Scan for the cell matching the given text and deliver its (x, y) coordinate at center. 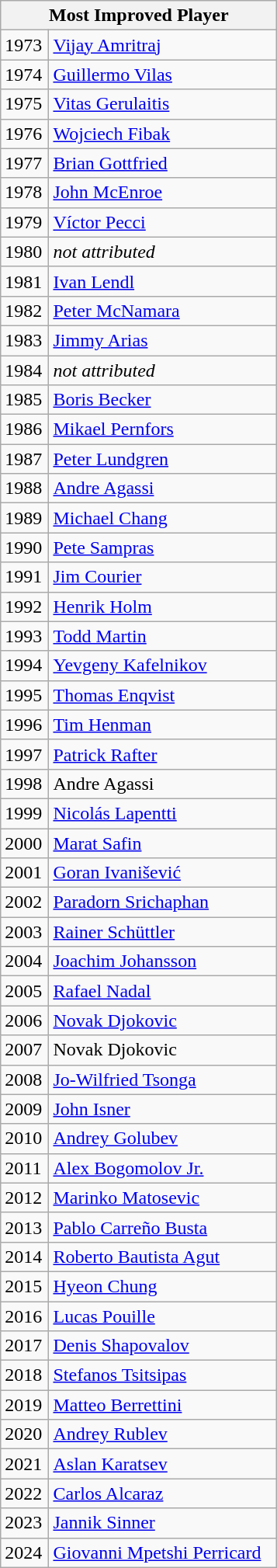
1995 (25, 695)
Vijay Amritraj (163, 45)
2015 (25, 1286)
1978 (25, 193)
1975 (25, 104)
2017 (25, 1346)
1981 (25, 281)
1996 (25, 725)
Giovanni Mpetshi Perricard (163, 1552)
1993 (25, 636)
2012 (25, 1198)
1999 (25, 813)
2021 (25, 1464)
1994 (25, 666)
2009 (25, 1109)
2014 (25, 1257)
Michael Chang (163, 518)
1980 (25, 252)
2011 (25, 1168)
Guillermo Vilas (163, 75)
Jo-Wilfried Tsonga (163, 1080)
Mikael Pernfors (163, 429)
Víctor Pecci (163, 222)
Peter McNamara (163, 311)
1976 (25, 134)
1989 (25, 518)
1986 (25, 429)
Rainer Schüttler (163, 932)
2005 (25, 991)
1991 (25, 577)
2006 (25, 1020)
Jannik Sinner (163, 1523)
1979 (25, 222)
1983 (25, 340)
1988 (25, 488)
2002 (25, 902)
Goran Ivanišević (163, 873)
Pete Sampras (163, 548)
Alex Bogomolov Jr. (163, 1168)
John McEnroe (163, 193)
1987 (25, 459)
2016 (25, 1316)
2004 (25, 961)
1990 (25, 548)
Jimmy Arias (163, 340)
Peter Lundgren (163, 459)
Andrey Golubev (163, 1139)
1985 (25, 400)
Henrik Holm (163, 607)
Stefanos Tsitsipas (163, 1375)
Thomas Enqvist (163, 695)
Todd Martin (163, 636)
Boris Becker (163, 400)
Most Improved Player (139, 16)
Jim Courier (163, 577)
1974 (25, 75)
2007 (25, 1050)
2013 (25, 1227)
2008 (25, 1080)
Rafael Nadal (163, 991)
Lucas Pouille (163, 1316)
Pablo Carreño Busta (163, 1227)
Aslan Karatsev (163, 1464)
Matteo Berrettini (163, 1405)
2019 (25, 1405)
Hyeon Chung (163, 1286)
John Isner (163, 1109)
2003 (25, 932)
Joachim Johansson (163, 961)
Tim Henman (163, 725)
2020 (25, 1434)
2000 (25, 843)
1997 (25, 754)
1998 (25, 784)
1973 (25, 45)
1984 (25, 370)
Brian Gottfried (163, 163)
Wojciech Fibak (163, 134)
Roberto Bautista Agut (163, 1257)
Paradorn Srichaphan (163, 902)
Andrey Rublev (163, 1434)
Carlos Alcaraz (163, 1493)
Nicolás Lapentti (163, 813)
Yevgeny Kafelnikov (163, 666)
Marinko Matosevic (163, 1198)
1992 (25, 607)
Marat Safin (163, 843)
Vitas Gerulaitis (163, 104)
Patrick Rafter (163, 754)
1982 (25, 311)
1977 (25, 163)
2024 (25, 1552)
Ivan Lendl (163, 281)
Denis Shapovalov (163, 1346)
2010 (25, 1139)
2022 (25, 1493)
2018 (25, 1375)
2001 (25, 873)
2023 (25, 1523)
